Search for the cell housing the specified text and yield its [x, y] center coordinate. 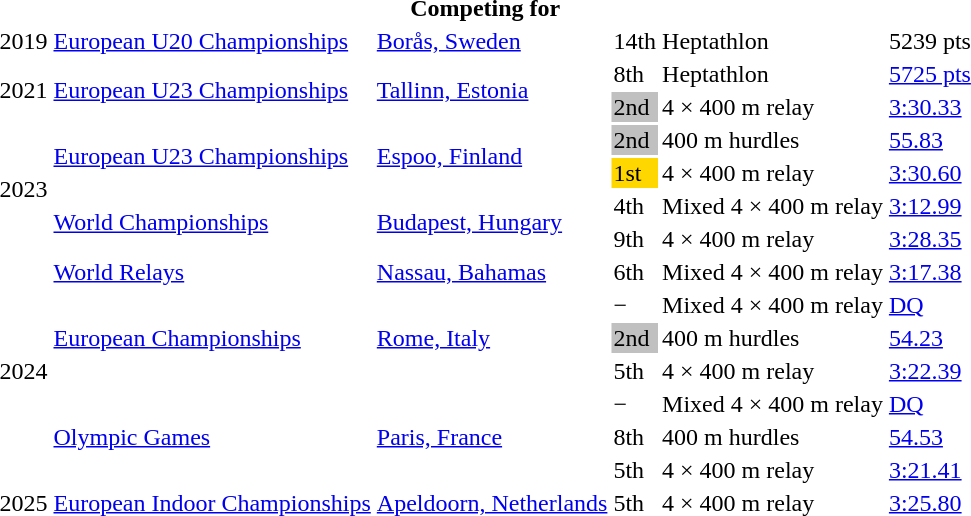
9th [635, 239]
World Relays [212, 272]
14th [635, 41]
Borås, Sweden [492, 41]
European U20 Championships [212, 41]
Olympic Games [212, 437]
World Championships [212, 222]
Rome, Italy [492, 338]
Espoo, Finland [492, 156]
Nassau, Bahamas [492, 272]
European Championships [212, 338]
6th [635, 272]
Paris, France [492, 437]
1st [635, 173]
4th [635, 206]
Budapest, Hungary [492, 222]
Tallinn, Estonia [492, 90]
